Output the (x, y) coordinate of the center of the cell containing the given text.  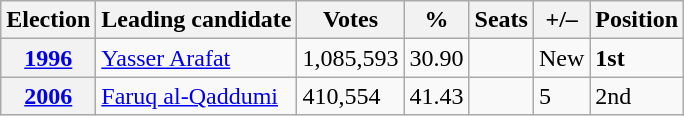
2006 (48, 96)
Election (48, 20)
% (436, 20)
Yasser Arafat (196, 58)
1996 (48, 58)
Leading candidate (196, 20)
41.43 (436, 96)
1st (637, 58)
Votes (350, 20)
Position (637, 20)
Faruq al-Qaddumi (196, 96)
5 (561, 96)
410,554 (350, 96)
+/– (561, 20)
2nd (637, 96)
30.90 (436, 58)
New (561, 58)
1,085,593 (350, 58)
Seats (501, 20)
